From the cell containing the given text, extract its center point as (x, y) coordinate. 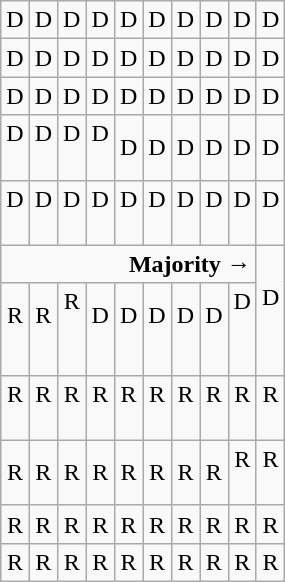
Majority → (129, 264)
